Return (x, y) of the center of cell containing provided text 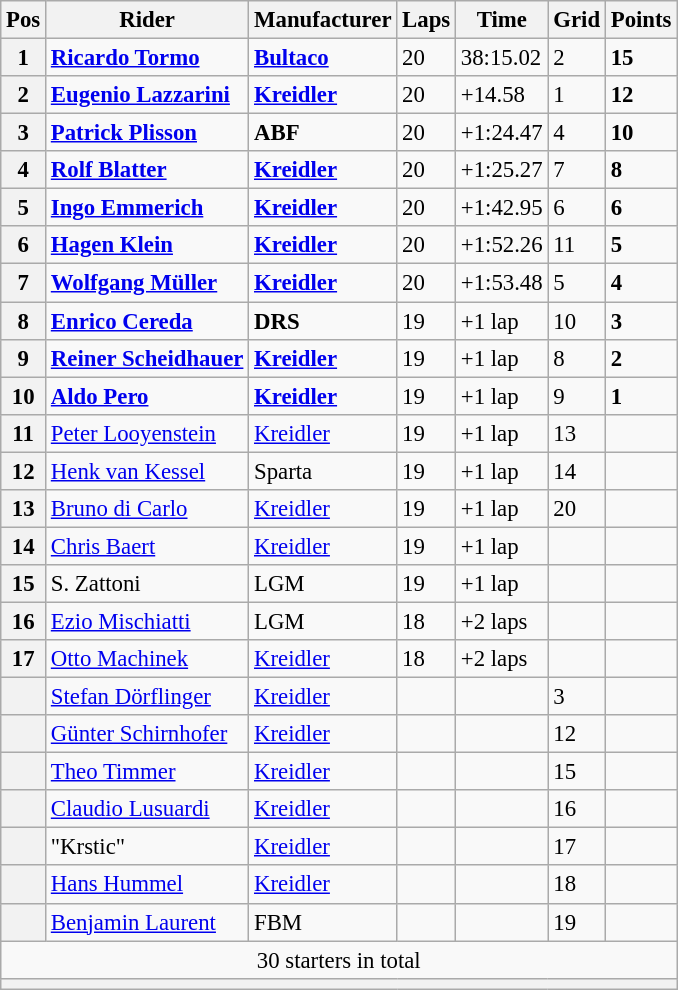
+1:53.48 (502, 283)
Time (502, 20)
Aldo Pero (148, 396)
DRS (323, 321)
Chris Baert (148, 546)
Laps (426, 20)
+1:52.26 (502, 245)
Rolf Blatter (148, 170)
Theo Timmer (148, 772)
"Krstic" (148, 847)
Claudio Lusuardi (148, 809)
ABF (323, 133)
Bultaco (323, 58)
+1:25.27 (502, 170)
Sparta (323, 471)
+1:42.95 (502, 208)
FBM (323, 922)
Hans Hummel (148, 885)
Rider (148, 20)
Stefan Dörflinger (148, 697)
Patrick Plisson (148, 133)
+14.58 (502, 95)
Henk van Kessel (148, 471)
38:15.02 (502, 58)
Bruno di Carlo (148, 509)
Wolfgang Müller (148, 283)
S. Zattoni (148, 584)
Günter Schirnhofer (148, 734)
+1:24.47 (502, 133)
Eugenio Lazzarini (148, 95)
Grid (576, 20)
Ricardo Tormo (148, 58)
Ingo Emmerich (148, 208)
Ezio Mischiatti (148, 621)
30 starters in total (339, 960)
Peter Looyenstein (148, 433)
Hagen Klein (148, 245)
Manufacturer (323, 20)
Enrico Cereda (148, 321)
Pos (24, 20)
Otto Machinek (148, 659)
Benjamin Laurent (148, 922)
Points (640, 20)
Reiner Scheidhauer (148, 358)
